Locate the cell with the specified text and output its (x, y) center coordinate. 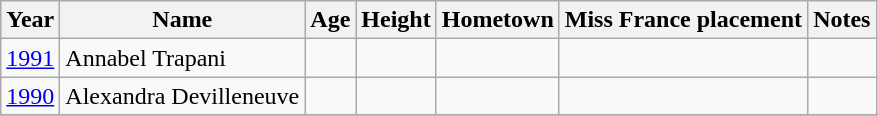
Annabel Trapani (182, 58)
1991 (30, 58)
Hometown (498, 20)
Notes (842, 20)
Alexandra Devilleneuve (182, 96)
Name (182, 20)
1990 (30, 96)
Miss France placement (683, 20)
Age (330, 20)
Year (30, 20)
Height (396, 20)
